Search for the cell housing the specified text and yield its [x, y] center coordinate. 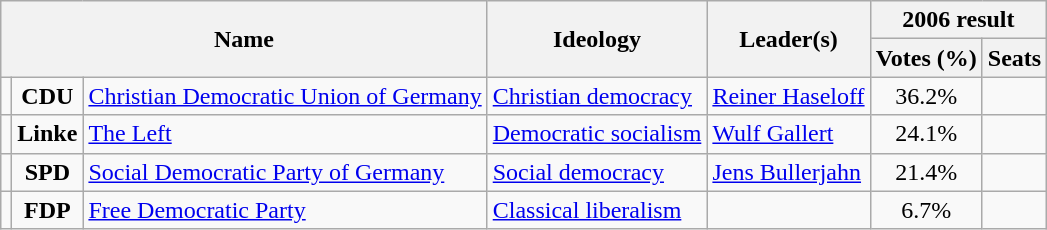
24.1% [926, 134]
Ideology [597, 39]
Christian Democratic Union of Germany [285, 96]
36.2% [926, 96]
Free Democratic Party [285, 210]
The Left [285, 134]
Social democracy [597, 172]
21.4% [926, 172]
Seats [1014, 58]
Jens Bullerjahn [788, 172]
Democratic socialism [597, 134]
Leader(s) [788, 39]
Christian democracy [597, 96]
FDP [48, 210]
Social Democratic Party of Germany [285, 172]
Name [244, 39]
CDU [48, 96]
Classical liberalism [597, 210]
Reiner Haseloff [788, 96]
Wulf Gallert [788, 134]
2006 result [958, 20]
SPD [48, 172]
Votes (%) [926, 58]
6.7% [926, 210]
Linke [48, 134]
